From the cell containing the given text, extract its center point as [x, y] coordinate. 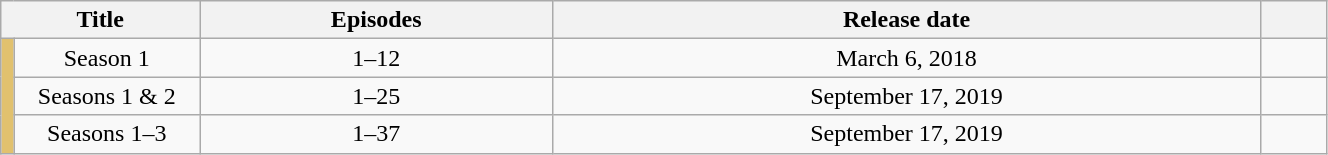
Seasons 1–3 [107, 134]
1–12 [376, 58]
1–25 [376, 96]
1–37 [376, 134]
Season 1 [107, 58]
Release date [906, 20]
Episodes [376, 20]
March 6, 2018 [906, 58]
Seasons 1 & 2 [107, 96]
Title [100, 20]
